From the cell containing the given text, extract its center point as (x, y) coordinate. 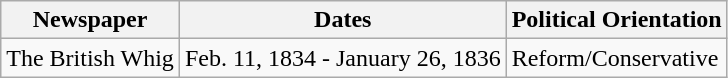
Reform/Conservative (616, 58)
Political Orientation (616, 20)
Newspaper (90, 20)
The British Whig (90, 58)
Feb. 11, 1834 - January 26, 1836 (342, 58)
Dates (342, 20)
